Capture the cell that displays the provided text and extract its [X, Y] central coordinate. 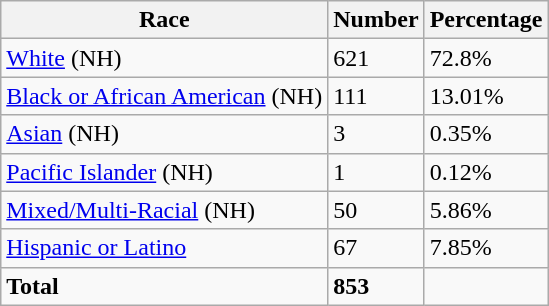
13.01% [486, 96]
111 [376, 96]
Black or African American (NH) [164, 96]
Percentage [486, 20]
0.12% [486, 172]
Mixed/Multi-Racial (NH) [164, 210]
White (NH) [164, 58]
50 [376, 210]
Pacific Islander (NH) [164, 172]
7.85% [486, 248]
Number [376, 20]
3 [376, 134]
853 [376, 286]
72.8% [486, 58]
5.86% [486, 210]
1 [376, 172]
0.35% [486, 134]
Race [164, 20]
67 [376, 248]
Hispanic or Latino [164, 248]
Total [164, 286]
Asian (NH) [164, 134]
621 [376, 58]
